Find where the given text appears and provide that cell's center as [X, Y] coordinate. 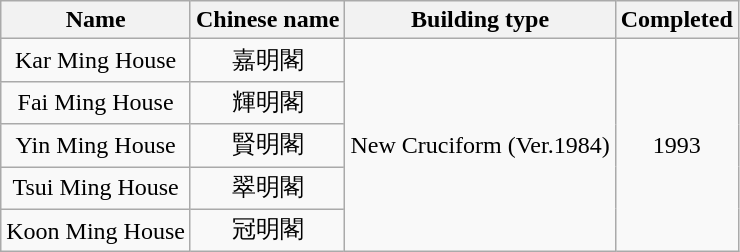
Koon Ming House [96, 230]
Yin Ming House [96, 146]
Completed [676, 20]
Chinese name [267, 20]
New Cruciform (Ver.1984) [480, 146]
Tsui Ming House [96, 188]
Name [96, 20]
Building type [480, 20]
翠明閣 [267, 188]
Fai Ming House [96, 102]
Kar Ming House [96, 60]
冠明閣 [267, 230]
賢明閣 [267, 146]
1993 [676, 146]
嘉明閣 [267, 60]
輝明閣 [267, 102]
